Provide the (x, y) coordinate of the cell's center where the given text is located.  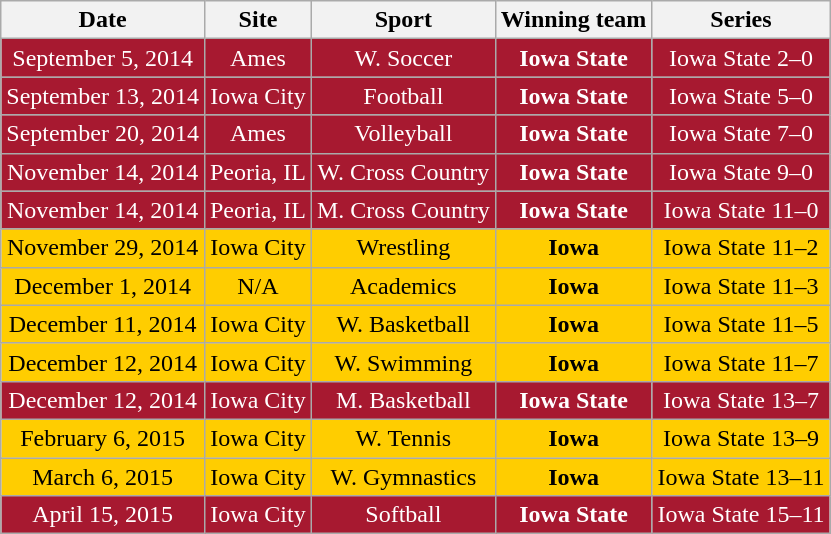
M. Cross Country (403, 210)
Iowa State 11–5 (741, 324)
December 1, 2014 (103, 286)
Iowa State 2–0 (741, 58)
M. Basketball (403, 400)
Series (741, 20)
Volleyball (403, 134)
Iowa State 13–7 (741, 400)
Academics (403, 286)
September 20, 2014 (103, 134)
Sport (403, 20)
Iowa State 5–0 (741, 96)
Softball (403, 515)
Iowa State 11–7 (741, 362)
W. Soccer (403, 58)
November 29, 2014 (103, 248)
Site (258, 20)
March 6, 2015 (103, 477)
April 15, 2015 (103, 515)
Iowa State 15–11 (741, 515)
N/A (258, 286)
Iowa State 13–9 (741, 438)
Iowa State 11–2 (741, 248)
Wrestling (403, 248)
Iowa State 7–0 (741, 134)
December 11, 2014 (103, 324)
Football (403, 96)
W. Tennis (403, 438)
W. Swimming (403, 362)
W. Gymnastics (403, 477)
September 5, 2014 (103, 58)
Iowa State 11–0 (741, 210)
Iowa State 11–3 (741, 286)
February 6, 2015 (103, 438)
Date (103, 20)
September 13, 2014 (103, 96)
Iowa State 13–11 (741, 477)
W. Cross Country (403, 172)
W. Basketball (403, 324)
Iowa State 9–0 (741, 172)
Winning team (574, 20)
